Return (x, y) of the center of cell containing provided text 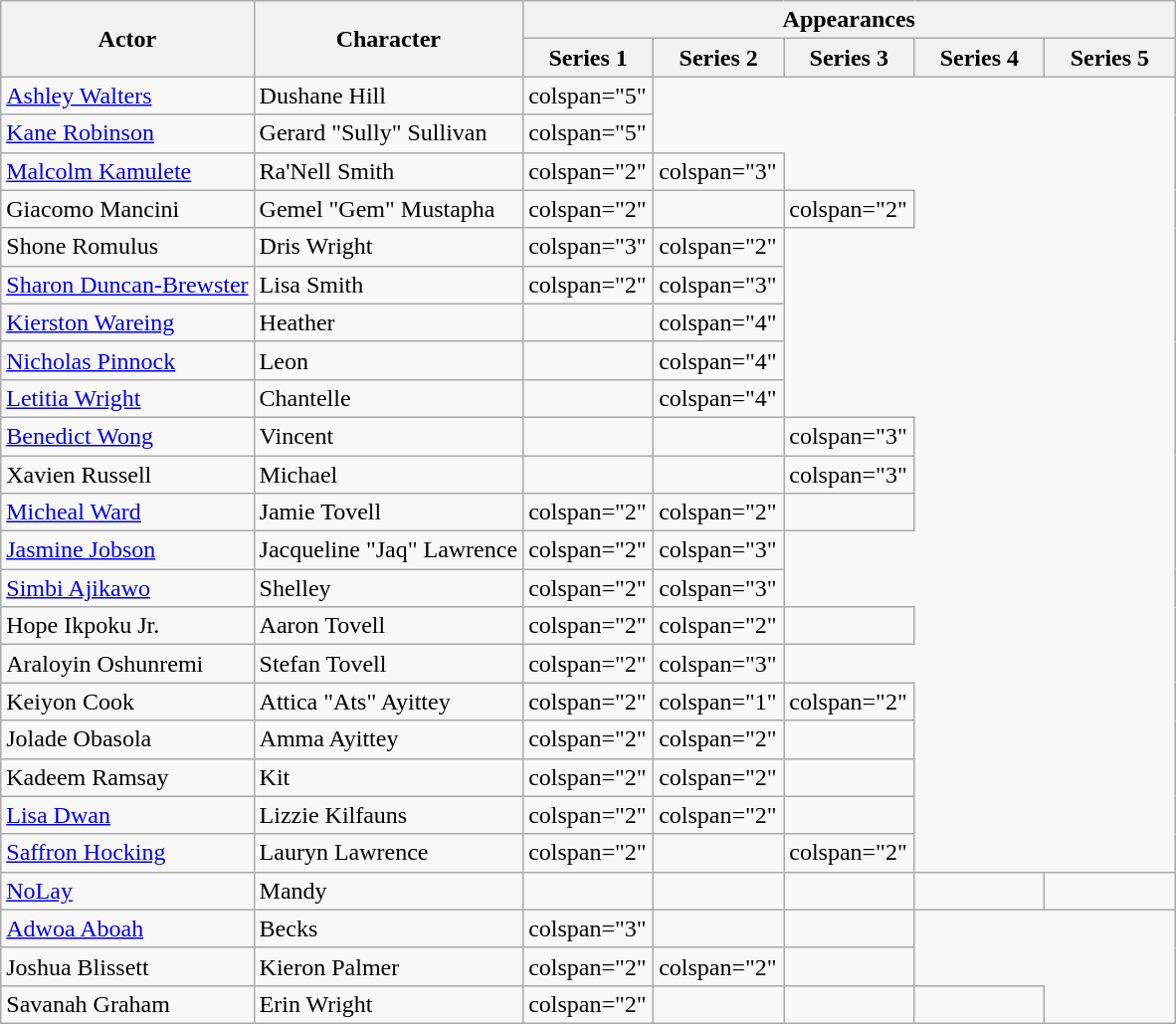
Ra'Nell Smith (388, 171)
Malcolm Kamulete (127, 171)
Erin Wright (388, 1004)
Lisa Dwan (127, 815)
Lizzie Kilfauns (388, 815)
Shone Romulus (127, 247)
Simbi Ajikawo (127, 588)
Gemel "Gem" Mustapha (388, 209)
Vincent (388, 436)
Jolade Obasola (127, 739)
Attica "Ats" Ayittey (388, 702)
Kieron Palmer (388, 966)
Micheal Ward (127, 512)
Joshua Blissett (127, 966)
Lisa Smith (388, 285)
Becks (388, 928)
Xavien Russell (127, 475)
Series 4 (979, 58)
Araloyin Oshunremi (127, 664)
Heather (388, 322)
Actor (127, 39)
Series 2 (718, 58)
Lauryn Lawrence (388, 853)
Chantelle (388, 398)
Keiyon Cook (127, 702)
Adwoa Aboah (127, 928)
Character (388, 39)
Stefan Tovell (388, 664)
Jasmine Jobson (127, 550)
Michael (388, 475)
Dris Wright (388, 247)
Mandy (388, 891)
Ashley Walters (127, 96)
colspan="1" (718, 702)
Savanah Graham (127, 1004)
Shelley (388, 588)
Amma Ayittey (388, 739)
Letitia Wright (127, 398)
Kane Robinson (127, 133)
Appearances (850, 20)
Kit (388, 777)
Gerard "Sully" Sullivan (388, 133)
Series 1 (589, 58)
Sharon Duncan-Brewster (127, 285)
Jamie Tovell (388, 512)
Kierston Wareing (127, 322)
NoLay (127, 891)
Benedict Wong (127, 436)
Dushane Hill (388, 96)
Nicholas Pinnock (127, 360)
Hope Ikpoku Jr. (127, 626)
Series 3 (850, 58)
Jacqueline "Jaq" Lawrence (388, 550)
Kadeem Ramsay (127, 777)
Aaron Tovell (388, 626)
Saffron Hocking (127, 853)
Giacomo Mancini (127, 209)
Series 5 (1110, 58)
Leon (388, 360)
